Locate the cell with the specified text and output its [X, Y] center coordinate. 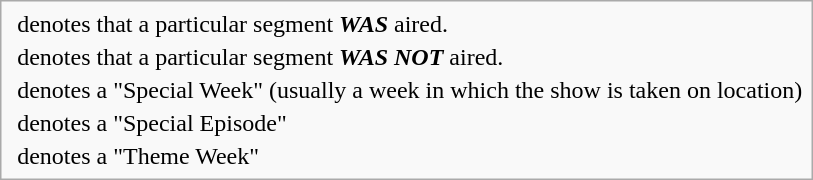
denotes that a particular segment WAS aired. [410, 24]
denotes that a particular segment WAS NOT aired. [410, 57]
denotes a "Special Episode" [410, 123]
denotes a "Theme Week" [410, 156]
denotes a "Special Week" (usually a week in which the show is taken on location) [410, 90]
